Capture the cell that displays the provided text and extract its (X, Y) central coordinate. 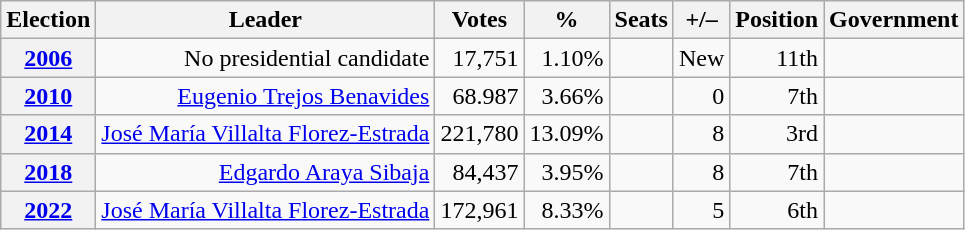
Government (894, 20)
No presidential candidate (266, 58)
Leader (266, 20)
Seats (641, 20)
11th (777, 58)
172,961 (480, 210)
Election (48, 20)
2010 (48, 96)
0 (701, 96)
New (701, 58)
3rd (777, 134)
2018 (48, 172)
3.66% (566, 96)
6th (777, 210)
17,751 (480, 58)
1.10% (566, 58)
13.09% (566, 134)
Position (777, 20)
2022 (48, 210)
68.987 (480, 96)
84,437 (480, 172)
Edgardo Araya Sibaja (266, 172)
8.33% (566, 210)
Eugenio Trejos Benavides (266, 96)
Votes (480, 20)
3.95% (566, 172)
% (566, 20)
2014 (48, 134)
5 (701, 210)
2006 (48, 58)
+/– (701, 20)
221,780 (480, 134)
